Return (x, y) of the center of cell containing provided text 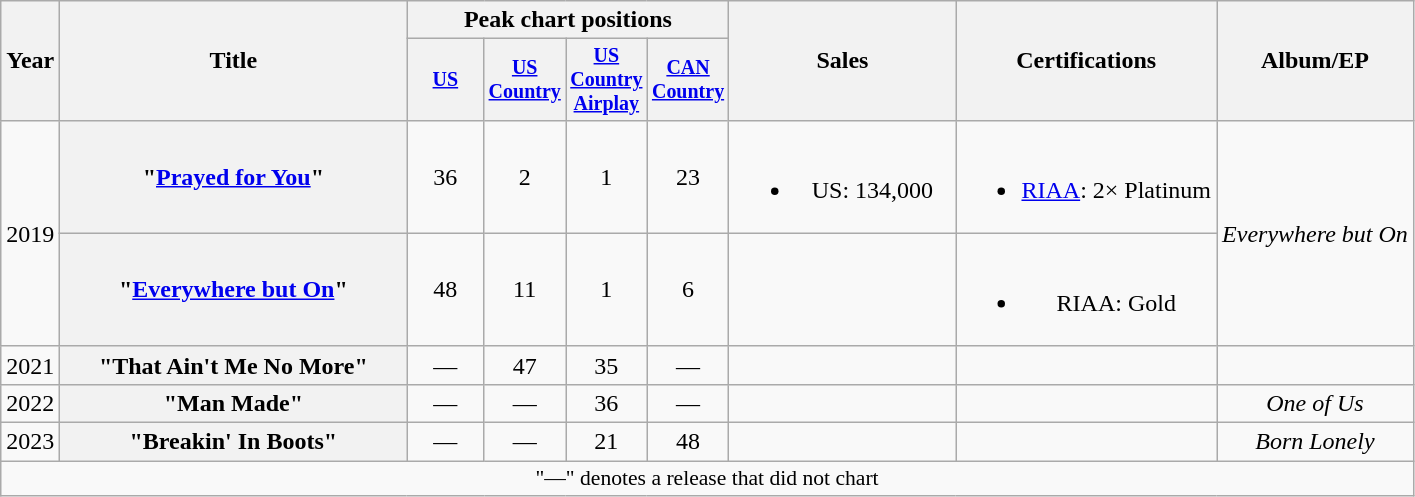
35 (607, 365)
RIAA: 2× Platinum (1086, 176)
US: 134,000 (842, 176)
"Man Made" (234, 403)
23 (688, 176)
2021 (30, 365)
Born Lonely (1316, 442)
6 (688, 290)
"Everywhere but On" (234, 290)
21 (607, 442)
RIAA: Gold (1086, 290)
Sales (842, 61)
Peak chart positions (568, 20)
One of Us (1316, 403)
2022 (30, 403)
2 (525, 176)
Album/EP (1316, 61)
"That Ain't Me No More" (234, 365)
Certifications (1086, 61)
2019 (30, 233)
US Country Airplay (607, 80)
"Prayed for You" (234, 176)
Year (30, 61)
11 (525, 290)
CAN Country (688, 80)
US Country (525, 80)
"—" denotes a release that did not chart (708, 479)
US (446, 80)
Title (234, 61)
Everywhere but On (1316, 233)
2023 (30, 442)
"Breakin' In Boots" (234, 442)
47 (525, 365)
